Provide the [x, y] coordinate of the cell's center where the given text is located.  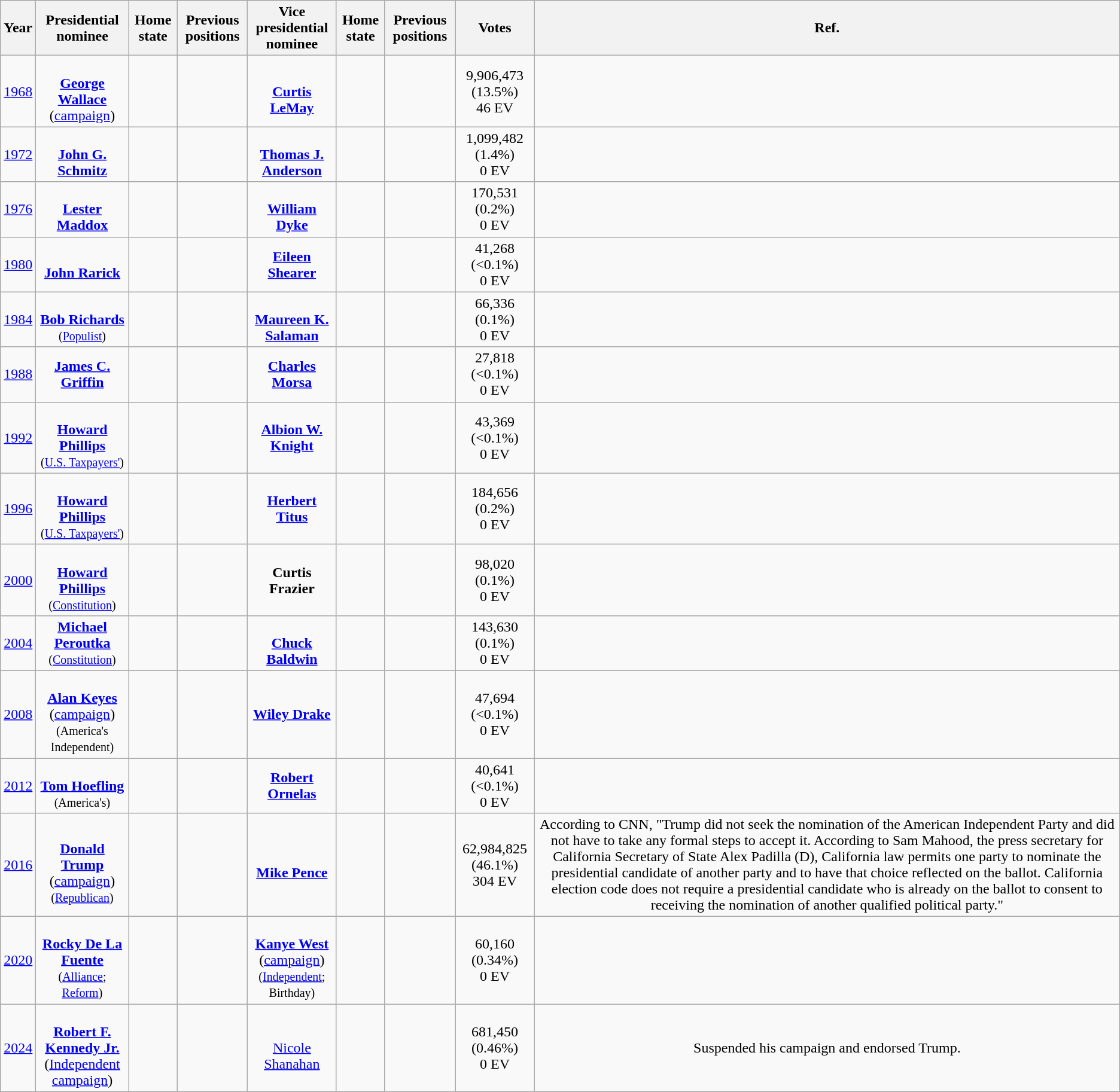
1976 [18, 209]
Lester Maddox [83, 209]
2024 [18, 1048]
John G. Schmitz [83, 154]
2000 [18, 580]
Herbert Titus [292, 508]
1980 [18, 264]
Mike Pence [292, 865]
66,336 (0.1%)0 EV [495, 319]
47,694 (<0.1%)0 EV [495, 714]
98,020 (0.1%)0 EV [495, 580]
Curtis Frazier [292, 580]
681,450 (0.46%)0 EV [495, 1048]
George Wallace(campaign) [83, 91]
Presidentialnominee [83, 28]
William Dyke [292, 209]
184,656 (0.2%)0 EV [495, 508]
Suspended his campaign and endorsed Trump. [827, 1048]
Wiley Drake [292, 714]
Year [18, 28]
James C. Griffin [83, 374]
Tom Hoefling(America's) [83, 786]
1988 [18, 374]
Vice presidentialnominee [292, 28]
Michael Peroutka(Constitution) [83, 643]
Thomas J. Anderson [292, 154]
2016 [18, 865]
2020 [18, 960]
Charles Morsa [292, 374]
Albion W. Knight [292, 438]
Votes [495, 28]
Robert Ornelas [292, 786]
41,268 (<0.1%)0 EV [495, 264]
Maureen K. Salaman [292, 319]
Kanye West(campaign)(Independent; Birthday) [292, 960]
Curtis LeMay [292, 91]
1972 [18, 154]
40,641 (<0.1%)0 EV [495, 786]
Alan Keyes(campaign)(America's Independent) [83, 714]
62,984,825 (46.1%)304 EV [495, 865]
2012 [18, 786]
Donald Trump(campaign)(Republican) [83, 865]
1968 [18, 91]
60,160 (0.34%)0 EV [495, 960]
John Rarick [83, 264]
170,531 (0.2%)0 EV [495, 209]
Robert F. Kennedy Jr.(Independent campaign) [83, 1048]
1984 [18, 319]
2008 [18, 714]
43,369 (<0.1%)0 EV [495, 438]
Eileen Shearer [292, 264]
Chuck Baldwin [292, 643]
Rocky De La Fuente(Alliance; Reform) [83, 960]
Bob Richards(Populist) [83, 319]
Howard Phillips(Constitution) [83, 580]
9,906,473 (13.5%)46 EV [495, 91]
1996 [18, 508]
143,630 (0.1%)0 EV [495, 643]
Ref. [827, 28]
2004 [18, 643]
1992 [18, 438]
1,099,482 (1.4%)0 EV [495, 154]
27,818 (<0.1%)0 EV [495, 374]
Nicole Shanahan [292, 1048]
